Scan for the cell matching the given text and deliver its [x, y] coordinate at center. 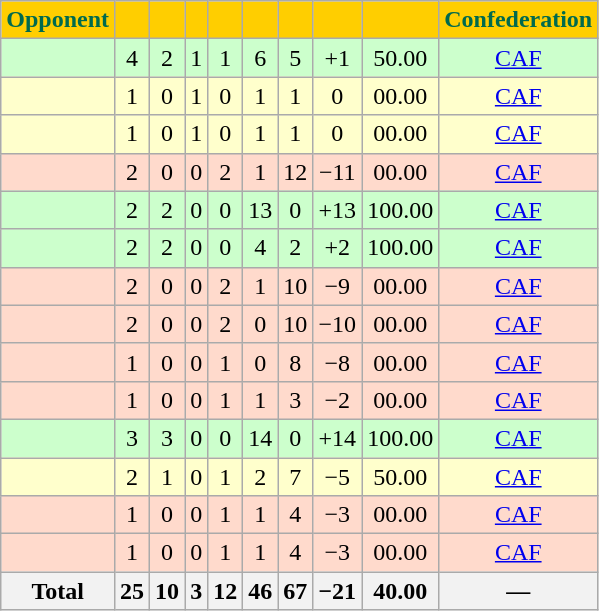
−8 [338, 362]
−2 [338, 400]
−10 [338, 324]
8 [296, 362]
−11 [338, 172]
+2 [338, 248]
40.00 [400, 591]
Opponent [58, 20]
— [518, 591]
7 [296, 477]
+14 [338, 438]
67 [296, 591]
5 [296, 58]
Confederation [518, 20]
25 [132, 591]
Total [58, 591]
+1 [338, 58]
6 [260, 58]
−21 [338, 591]
13 [260, 210]
−9 [338, 286]
−5 [338, 477]
14 [260, 438]
46 [260, 591]
+13 [338, 210]
